Find where the given text appears and provide that cell's center as (x, y) coordinate. 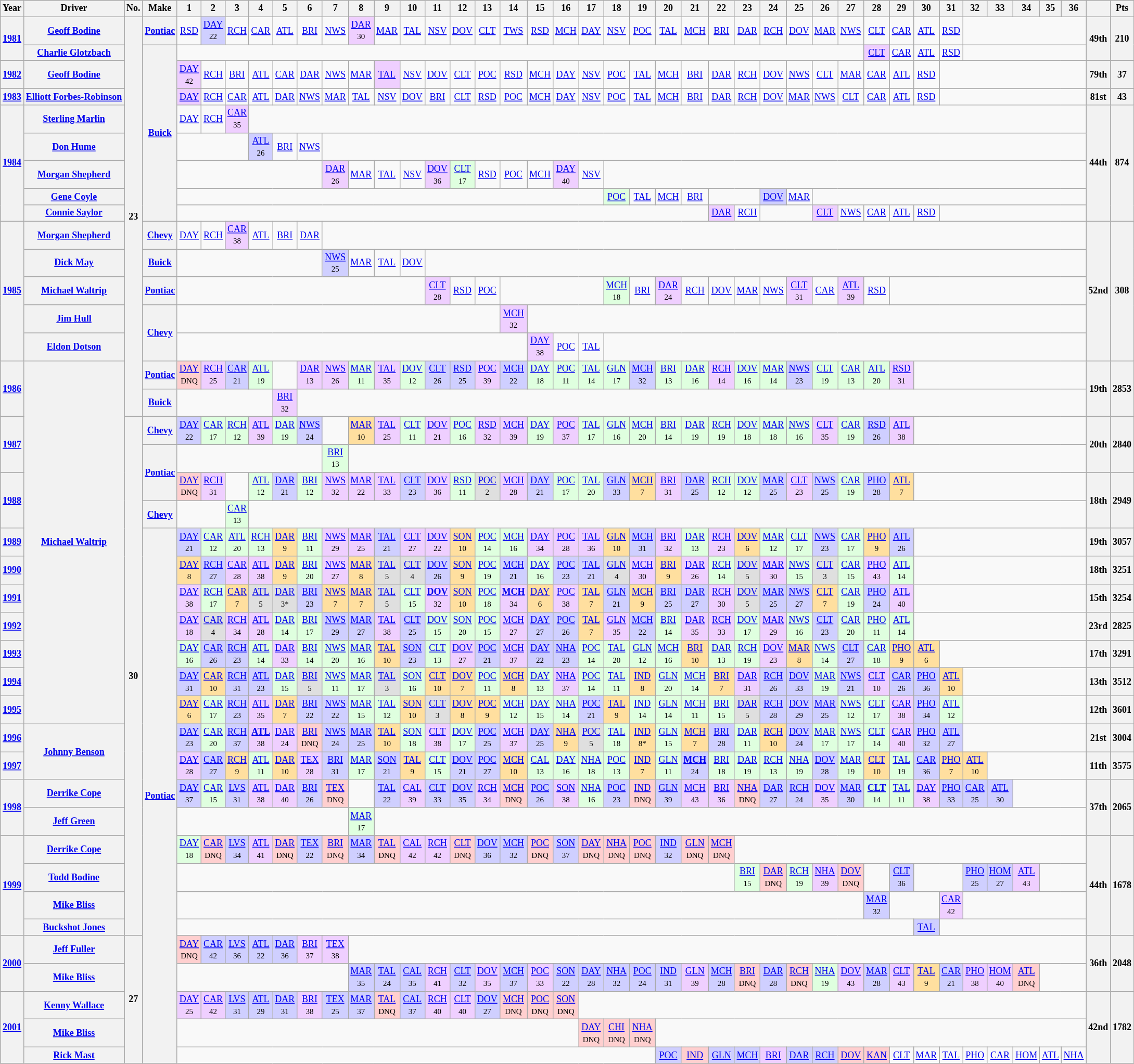
CLT13 (437, 654)
RCH28 (773, 710)
26 (825, 8)
IND8 (642, 682)
22 (722, 8)
MAR18 (773, 431)
PHO36 (926, 682)
25 (799, 8)
MAR28 (877, 978)
874 (1122, 163)
CLT38 (437, 738)
POC16 (463, 431)
HOM40 (1000, 978)
PHO38 (975, 978)
CAR4 (213, 626)
MAR29 (773, 626)
IND (695, 1055)
CAL39 (412, 793)
1995 (12, 710)
DAR16 (695, 375)
MCH43 (695, 793)
PHO43 (877, 570)
RCH37 (237, 738)
BRI37 (310, 950)
Charlie Glotzbach (74, 53)
NHA37 (566, 682)
308 (1122, 291)
21 (695, 8)
RCHDNQ (799, 978)
9 (387, 8)
CLT32 (463, 978)
DAR10 (285, 766)
NWS22 (335, 710)
1992 (12, 626)
CLT40 (463, 1005)
GLN12 (642, 654)
PHO24 (877, 598)
TAL38 (387, 626)
3512 (1122, 682)
GLN11 (668, 766)
1986 (12, 388)
36th (1098, 964)
31 (951, 8)
1985 (12, 291)
1782 (1122, 1027)
POC9 (487, 710)
BRI12 (310, 486)
CLT31 (799, 291)
2000 (12, 964)
BRI26 (310, 793)
IND31 (668, 978)
DOV24 (799, 738)
NWS11 (335, 682)
MCH30 (642, 570)
7 (335, 8)
11th (1098, 766)
TAL18 (617, 738)
IND8* (642, 738)
NHA16 (591, 793)
81st (1098, 97)
DOVDNQ (851, 877)
RCH42 (437, 850)
HOM27 (1000, 877)
3 (237, 8)
DOV23 (773, 654)
2840 (1122, 444)
12 (463, 8)
Sterling Marlin (74, 119)
SON23 (412, 654)
MCH9 (642, 598)
1981 (12, 39)
POC37 (566, 431)
ATL19 (261, 375)
POC13 (617, 766)
1982 (12, 75)
ATL30 (1000, 793)
CAR18 (877, 654)
Eldon Dotson (74, 347)
DOV15 (437, 626)
SON16 (412, 682)
20 (668, 8)
TAL14 (591, 375)
DAR35 (695, 626)
GLN (722, 1055)
RCH40 (437, 1005)
MAR35 (361, 978)
MAR10 (361, 431)
34 (1026, 8)
DAY31 (189, 682)
MCH39 (513, 431)
DOV8 (463, 710)
SON18 (412, 738)
DAR36 (285, 950)
POC2 (487, 486)
HOM (1026, 1055)
RSD26 (877, 431)
5 (285, 8)
Pts (1122, 8)
Jim Hull (74, 319)
BRI5 (310, 682)
BRI22 (310, 710)
TAL35 (387, 375)
MAR34 (361, 850)
DOV18 (747, 431)
DOV26 (437, 570)
CARDNQ (213, 850)
RCH26 (773, 682)
TEX28 (310, 766)
BRI17 (310, 626)
1984 (12, 163)
3291 (1122, 654)
RCH25 (213, 375)
GLN33 (617, 486)
6 (310, 8)
MAR11 (361, 375)
49th (1098, 39)
DAR7 (285, 710)
NHA23 (566, 654)
CAR25 (975, 793)
Kenny Wallace (74, 1005)
CAL13 (540, 766)
NHA9 (566, 738)
1991 (12, 598)
ATL22 (261, 950)
29 (901, 8)
IND32 (668, 850)
NWS7 (335, 598)
BRI11 (310, 542)
IND14 (642, 710)
1996 (12, 738)
33 (1000, 8)
RCH9 (237, 766)
MAR27 (361, 626)
DAR33 (285, 654)
NHA18 (591, 766)
RCH17 (213, 598)
3004 (1122, 738)
Rick Mast (74, 1055)
NWS15 (799, 570)
DAY42 (189, 75)
TAL33 (387, 486)
3601 (1122, 710)
BRI7 (722, 682)
52nd (1098, 291)
1998 (12, 807)
DAR14 (285, 626)
DAR28 (773, 978)
CLT33 (437, 793)
PHO33 (951, 793)
2825 (1122, 626)
GLN15 (668, 738)
BRI36 (722, 793)
Jeff Green (74, 822)
NHA39 (825, 877)
23rd (1098, 626)
NWS20 (335, 654)
2853 (1122, 388)
CAR27 (213, 766)
MAR32 (877, 905)
CLT7 (825, 598)
CAL37 (412, 1005)
Gene Coyle (74, 197)
POC18 (487, 598)
15 (540, 8)
GLN17 (617, 375)
PHO28 (877, 486)
3251 (1122, 570)
Dick May (74, 263)
15th (1098, 598)
ATL35 (261, 710)
TAL12 (387, 710)
13 (487, 8)
CAR7 (237, 598)
POC33 (540, 978)
DAR30 (361, 31)
ATL5 (261, 598)
SON22 (566, 978)
Don Hume (74, 147)
MCH20 (642, 431)
MCH21 (513, 570)
Todd Bodine (74, 877)
PHO34 (926, 710)
CLTDNQ (463, 850)
210 (1122, 39)
POC25 (487, 738)
2949 (1122, 501)
POC5 (591, 738)
MCH27 (513, 626)
POC39 (487, 375)
DAY23 (189, 738)
RSD32 (487, 431)
NHA (1074, 1055)
SON37 (566, 850)
TEXDNQ (335, 793)
DAR5 (747, 710)
RSD11 (463, 486)
TAL25 (387, 431)
BRI9 (668, 570)
ATL23 (261, 682)
MAR7 (361, 598)
DAY15 (540, 710)
3575 (1122, 766)
DAR21 (285, 486)
79th (1098, 75)
42nd (1098, 1027)
DOV32 (437, 598)
MAR15 (361, 710)
MCH12 (513, 710)
RCH33 (722, 626)
DAY19 (540, 431)
MAR14 (773, 375)
RSD31 (901, 375)
CLT26 (437, 375)
KAN (877, 1055)
SON9 (463, 570)
CLT43 (901, 978)
RCH41 (437, 978)
CLT36 (901, 877)
DAR15 (285, 682)
DOV43 (851, 978)
RCH10 (773, 738)
LVS36 (237, 950)
1999 (12, 886)
SON21 (387, 766)
NWS26 (335, 375)
32 (975, 8)
CLT19 (825, 375)
Jeff Fuller (74, 950)
DAY8 (189, 570)
CLT25 (412, 626)
Connie Saylor (74, 213)
LVS34 (237, 850)
DAR3* (285, 598)
NHA32 (617, 978)
DAY13 (540, 682)
POC17 (566, 486)
MCH34 (513, 598)
TEX25 (335, 1005)
No. (133, 8)
CAR40 (901, 738)
MCH14 (695, 682)
TAL36 (591, 542)
DOV7 (463, 682)
CAR12 (213, 542)
13th (1098, 682)
ATLDNQ (1026, 978)
3057 (1122, 542)
MAR12 (773, 542)
Buckshot Jones (74, 927)
BRI38 (310, 1005)
TAL22 (387, 793)
CHIDNQ (617, 1033)
NWS17 (851, 738)
17 (591, 8)
MCH24 (695, 766)
DOV16 (747, 375)
28 (877, 8)
MCH18 (617, 291)
TWS (513, 31)
43 (1122, 97)
CAR10 (213, 682)
GLN14 (668, 710)
MAR37 (361, 1005)
POC15 (487, 626)
DAY34 (540, 542)
GLN35 (617, 626)
ATL27 (951, 738)
18 (617, 8)
CAL35 (412, 978)
1987 (12, 444)
POC19 (487, 570)
NHA14 (566, 710)
DAY37 (189, 793)
ATL43 (1026, 877)
DOV22 (437, 542)
NWS32 (335, 486)
ATL29 (261, 1005)
NWS21 (851, 682)
19 (642, 8)
DAR25 (695, 486)
20th (1098, 444)
SONDNQ (566, 1005)
1 (189, 8)
ATL7 (901, 486)
MCH8 (513, 682)
DAR40 (285, 793)
Johnny Benson (74, 751)
1993 (12, 654)
ATL40 (901, 598)
ATL11 (261, 766)
12th (1098, 710)
3254 (1122, 598)
BRI23 (310, 598)
CAL42 (412, 850)
NWS12 (851, 710)
CLT28 (437, 291)
CAR28 (237, 570)
Make (160, 8)
CAR36 (926, 766)
RSD25 (463, 375)
GLN10 (617, 542)
SON38 (566, 793)
MAR16 (361, 654)
SON20 (463, 626)
RCH24 (799, 793)
BRI25 (668, 598)
4 (261, 8)
MAR22 (361, 486)
TAL17 (591, 431)
TAL24 (387, 978)
2001 (12, 1027)
GLNDNQ (695, 850)
GLN16 (617, 431)
DOV33 (799, 682)
24 (773, 8)
BRI10 (695, 654)
NWS14 (825, 654)
GLN4 (617, 570)
PHO32 (926, 738)
GLN21 (617, 598)
IND7 (642, 766)
10 (412, 8)
1983 (12, 97)
CLT4 (412, 570)
2 (213, 8)
TAL19 (901, 766)
17th (1098, 654)
TEX22 (310, 850)
BRI20 (310, 570)
RCH27 (213, 570)
PHO (975, 1055)
CLT11 (412, 431)
ATL41 (261, 850)
8 (361, 8)
CAR35 (237, 119)
POC27 (487, 766)
ATL6 (926, 654)
MCH10 (513, 766)
PHO11 (877, 626)
1997 (12, 766)
21st (1098, 738)
1990 (12, 570)
Year (12, 8)
PHO25 (975, 877)
DAR11 (747, 738)
2048 (1122, 964)
TAL3 (387, 682)
ATL28 (261, 626)
BRI28 (722, 738)
GLN20 (668, 682)
TEX38 (335, 950)
POC28 (566, 542)
1678 (1122, 886)
RCH30 (722, 598)
37 (1122, 75)
INDDNQ (642, 793)
POC24 (642, 978)
PHO7 (951, 766)
37th (1098, 807)
2065 (1122, 807)
BRI18 (722, 766)
1988 (12, 501)
DAY27 (540, 626)
DOV29 (799, 710)
35 (1051, 8)
36 (1074, 8)
DAY40 (566, 175)
16 (566, 8)
14 (513, 8)
Driver (74, 8)
MCH31 (642, 542)
CLT35 (825, 431)
1994 (12, 682)
DOV6 (747, 542)
POC38 (566, 598)
11 (437, 8)
MCH11 (695, 710)
1989 (12, 542)
DOV28 (825, 766)
Elliott Forbes-Robinson (74, 97)
